Find where the given text appears and provide that cell's center as (x, y) coordinate. 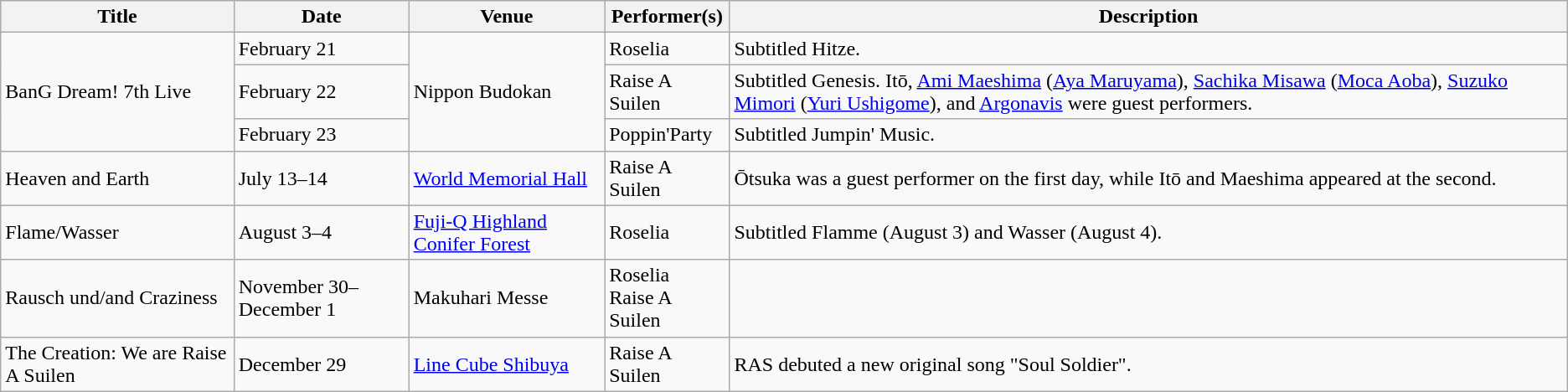
July 13–14 (322, 178)
Heaven and Earth (117, 178)
December 29 (322, 364)
August 3–4 (322, 233)
February 21 (322, 49)
Ōtsuka was a guest performer on the first day, while Itō and Maeshima appeared at the second. (1148, 178)
Subtitled Flamme (August 3) and Wasser (August 4). (1148, 233)
February 22 (322, 92)
Rausch und/and Craziness (117, 298)
RoseliaRaise A Suilen (667, 298)
November 30–December 1 (322, 298)
Description (1148, 17)
Subtitled Genesis. Itō, Ami Maeshima (Aya Maruyama), Sachika Misawa (Moca Aoba), Suzuko Mimori (Yuri Ushigome), and Argonavis were guest performers. (1148, 92)
Flame/Wasser (117, 233)
Makuhari Messe (507, 298)
Line Cube Shibuya (507, 364)
Fuji-Q Highland Conifer Forest (507, 233)
Performer(s) (667, 17)
RAS debuted a new original song "Soul Soldier". (1148, 364)
Poppin'Party (667, 135)
February 23 (322, 135)
Venue (507, 17)
Date (322, 17)
Nippon Budokan (507, 92)
Title (117, 17)
The Creation: We are Raise A Suilen (117, 364)
Subtitled Hitze. (1148, 49)
BanG Dream! 7th Live (117, 92)
Subtitled Jumpin' Music. (1148, 135)
World Memorial Hall (507, 178)
